Find where the given text appears and provide that cell's center as (x, y) coordinate. 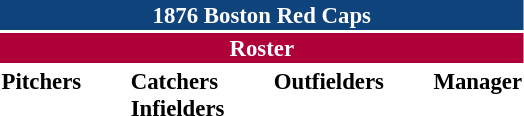
Roster (262, 48)
1876 Boston Red Caps (262, 15)
